Search for the cell housing the specified text and yield its [x, y] center coordinate. 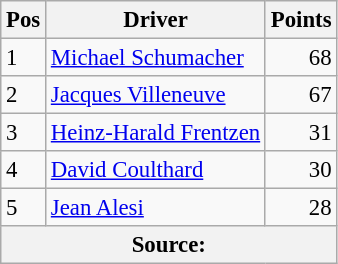
30 [300, 170]
David Coulthard [156, 170]
3 [24, 133]
2 [24, 95]
67 [300, 95]
Driver [156, 20]
1 [24, 58]
Source: [169, 245]
Points [300, 20]
68 [300, 58]
Jean Alesi [156, 208]
5 [24, 208]
31 [300, 133]
4 [24, 170]
28 [300, 208]
Michael Schumacher [156, 58]
Heinz-Harald Frentzen [156, 133]
Jacques Villeneuve [156, 95]
Pos [24, 20]
